Capture the cell that displays the provided text and extract its [x, y] central coordinate. 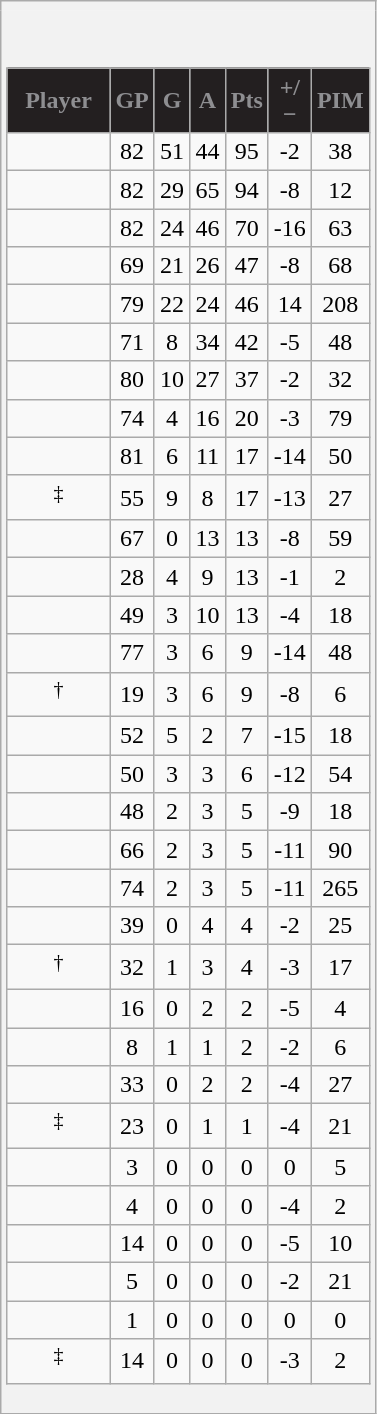
28 [132, 577]
PIM [340, 100]
G [172, 100]
37 [246, 380]
69 [132, 266]
-12 [290, 774]
22 [172, 304]
-15 [290, 736]
80 [132, 380]
71 [132, 342]
66 [132, 850]
44 [208, 152]
GP [132, 100]
20 [246, 418]
47 [246, 266]
94 [246, 190]
34 [208, 342]
38 [340, 152]
12 [340, 190]
26 [208, 266]
51 [172, 152]
-16 [290, 228]
52 [132, 736]
19 [132, 694]
33 [132, 1085]
55 [132, 498]
39 [132, 926]
59 [340, 539]
+/− [290, 100]
29 [172, 190]
208 [340, 304]
25 [340, 926]
68 [340, 266]
81 [132, 456]
7 [246, 736]
63 [340, 228]
Player [58, 100]
23 [132, 1126]
11 [208, 456]
90 [340, 850]
54 [340, 774]
-13 [290, 498]
-9 [290, 812]
-1 [290, 577]
70 [246, 228]
65 [208, 190]
49 [132, 615]
95 [246, 152]
67 [132, 539]
A [208, 100]
Pts [246, 100]
77 [132, 653]
265 [340, 888]
42 [246, 342]
